Extract the [X, Y] coordinate from the center of the cell holding the provided text.  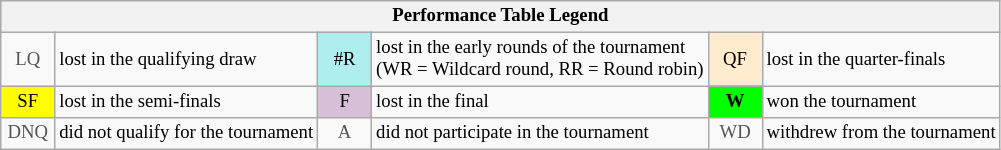
lost in the early rounds of the tournament(WR = Wildcard round, RR = Round robin) [540, 60]
withdrew from the tournament [881, 134]
W [735, 102]
lost in the semi-finals [186, 102]
lost in the qualifying draw [186, 60]
WD [735, 134]
A [345, 134]
DNQ [28, 134]
lost in the quarter-finals [881, 60]
F [345, 102]
Performance Table Legend [500, 16]
LQ [28, 60]
did not qualify for the tournament [186, 134]
QF [735, 60]
lost in the final [540, 102]
SF [28, 102]
#R [345, 60]
did not participate in the tournament [540, 134]
won the tournament [881, 102]
